For the text-containing cell, return its midpoint in [X, Y] coordinate format. 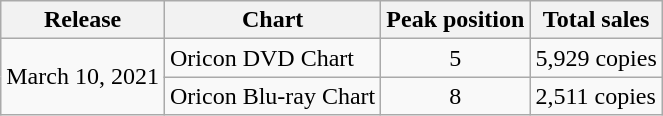
Total sales [596, 20]
Release [83, 20]
Peak position [456, 20]
Oricon DVD Chart [272, 58]
Oricon Blu-ray Chart [272, 96]
March 10, 2021 [83, 77]
5,929 copies [596, 58]
8 [456, 96]
2,511 copies [596, 96]
Chart [272, 20]
5 [456, 58]
